Search for the cell housing the specified text and yield its [x, y] center coordinate. 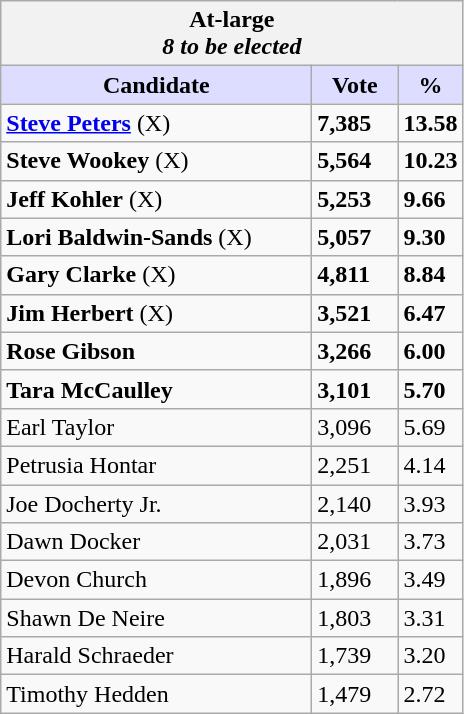
Jim Herbert (X) [156, 313]
8.84 [430, 275]
1,739 [355, 656]
Vote [355, 85]
1,803 [355, 618]
Harald Schraeder [156, 656]
Jeff Kohler (X) [156, 199]
Lori Baldwin-Sands (X) [156, 237]
Joe Docherty Jr. [156, 503]
At-large 8 to be elected [232, 34]
Devon Church [156, 580]
3.49 [430, 580]
2.72 [430, 694]
2,251 [355, 465]
3.31 [430, 618]
3,521 [355, 313]
4.14 [430, 465]
5.69 [430, 427]
3.93 [430, 503]
Tara McCaulley [156, 389]
5.70 [430, 389]
6.00 [430, 351]
3,096 [355, 427]
% [430, 85]
5,564 [355, 161]
7,385 [355, 123]
3.20 [430, 656]
3.73 [430, 542]
10.23 [430, 161]
4,811 [355, 275]
2,140 [355, 503]
Gary Clarke (X) [156, 275]
Earl Taylor [156, 427]
5,057 [355, 237]
Steve Peters (X) [156, 123]
3,101 [355, 389]
9.30 [430, 237]
1,896 [355, 580]
Steve Wookey (X) [156, 161]
9.66 [430, 199]
Timothy Hedden [156, 694]
Petrusia Hontar [156, 465]
6.47 [430, 313]
5,253 [355, 199]
2,031 [355, 542]
Candidate [156, 85]
Rose Gibson [156, 351]
Dawn Docker [156, 542]
3,266 [355, 351]
Shawn De Neire [156, 618]
1,479 [355, 694]
13.58 [430, 123]
